For the text-containing cell, return its midpoint in [x, y] coordinate format. 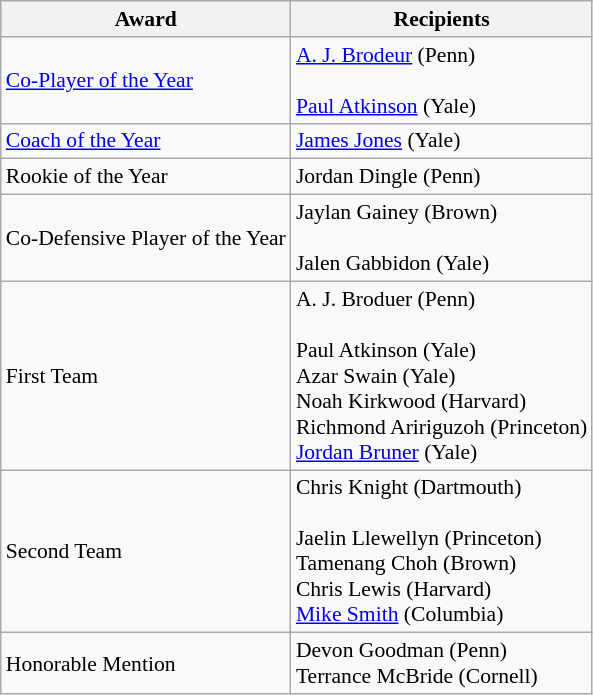
Recipients [442, 19]
A. J. Broduer (Penn)Paul Atkinson (Yale) Azar Swain (Yale) Noah Kirkwood (Harvard) Richmond Aririguzoh (Princeton) Jordan Bruner (Yale) [442, 376]
Co-Player of the Year [146, 80]
Coach of the Year [146, 141]
Rookie of the Year [146, 177]
Chris Knight (Dartmouth)Jaelin Llewellyn (Princeton) Tamenang Choh (Brown) Chris Lewis (Harvard) Mike Smith (Columbia) [442, 552]
First Team [146, 376]
A. J. Brodeur (Penn)Paul Atkinson (Yale) [442, 80]
Jaylan Gainey (Brown)Jalen Gabbidon (Yale) [442, 238]
Co-Defensive Player of the Year [146, 238]
Jordan Dingle (Penn) [442, 177]
Honorable Mention [146, 664]
Award [146, 19]
Second Team [146, 552]
James Jones (Yale) [442, 141]
Devon Goodman (Penn)Terrance McBride (Cornell) [442, 664]
